Search for the cell housing the specified text and yield its [x, y] center coordinate. 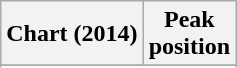
Chart (2014) [72, 34]
Peakposition [189, 34]
